Output the (x, y) coordinate of the center of the cell containing the given text.  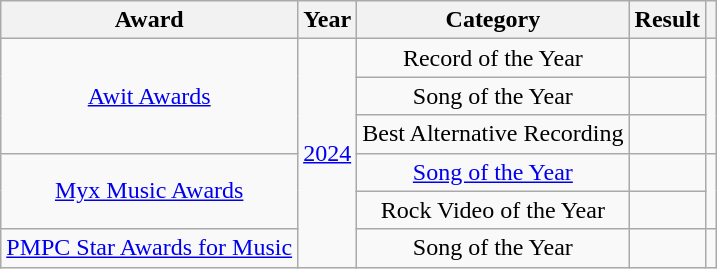
Rock Video of the Year (493, 210)
Record of the Year (493, 58)
2024 (328, 153)
Best Alternative Recording (493, 134)
Year (328, 20)
Result (667, 20)
PMPC Star Awards for Music (150, 248)
Awit Awards (150, 96)
Award (150, 20)
Category (493, 20)
Myx Music Awards (150, 191)
